Find where the given text appears and provide that cell's center as [X, Y] coordinate. 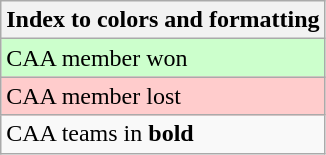
CAA member lost [163, 96]
Index to colors and formatting [163, 20]
CAA teams in bold [163, 134]
CAA member won [163, 58]
